Determine the (x, y) coordinate at the center of the cell enclosing the given text.  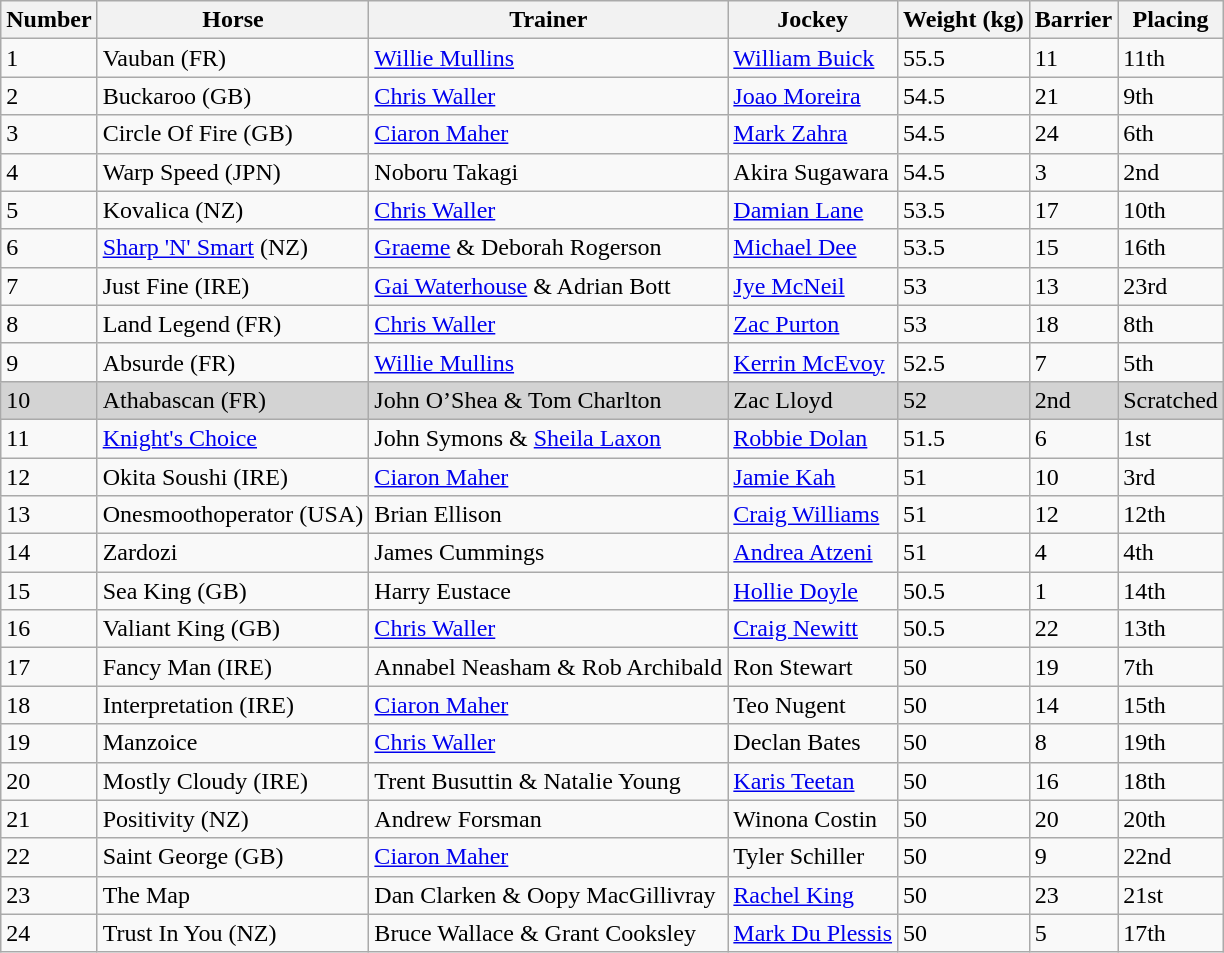
Manzoice (233, 743)
Damian Lane (813, 210)
21st (1171, 895)
Jockey (813, 20)
1st (1171, 438)
John O’Shea & Tom Charlton (548, 400)
Mostly Cloudy (IRE) (233, 781)
Robbie Dolan (813, 438)
Joao Moreira (813, 96)
51.5 (964, 438)
Trust In You (NZ) (233, 933)
Graeme & Deborah Rogerson (548, 248)
23rd (1171, 286)
19th (1171, 743)
22nd (1171, 857)
8th (1171, 324)
Michael Dee (813, 248)
13th (1171, 629)
Knight's Choice (233, 438)
Winona Costin (813, 819)
15th (1171, 705)
The Map (233, 895)
Jamie Kah (813, 477)
52 (964, 400)
Zardozi (233, 553)
Andrea Atzeni (813, 553)
Brian Ellison (548, 515)
4th (1171, 553)
Vauban (FR) (233, 58)
Onesmoothoperator (USA) (233, 515)
Scratched (1171, 400)
Number (49, 20)
55.5 (964, 58)
Kovalica (NZ) (233, 210)
Ron Stewart (813, 667)
Positivity (NZ) (233, 819)
Fancy Man (IRE) (233, 667)
9th (1171, 96)
Craig Williams (813, 515)
7th (1171, 667)
3rd (1171, 477)
Warp Speed (JPN) (233, 172)
Declan Bates (813, 743)
10th (1171, 210)
18th (1171, 781)
Tyler Schiller (813, 857)
Just Fine (IRE) (233, 286)
Harry Eustace (548, 591)
Karis Teetan (813, 781)
James Cummings (548, 553)
Buckaroo (GB) (233, 96)
Teo Nugent (813, 705)
Kerrin McEvoy (813, 362)
John Symons & Sheila Laxon (548, 438)
Zac Purton (813, 324)
2 (49, 96)
5th (1171, 362)
William Buick (813, 58)
Placing (1171, 20)
Bruce Wallace & Grant Cooksley (548, 933)
Dan Clarken & Oopy MacGillivray (548, 895)
6th (1171, 134)
Saint George (GB) (233, 857)
11th (1171, 58)
Noboru Takagi (548, 172)
Circle Of Fire (GB) (233, 134)
Jye McNeil (813, 286)
Horse (233, 20)
Okita Soushi (IRE) (233, 477)
Hollie Doyle (813, 591)
Trainer (548, 20)
Sea King (GB) (233, 591)
Weight (kg) (964, 20)
Absurde (FR) (233, 362)
Valiant King (GB) (233, 629)
Akira Sugawara (813, 172)
Mark Du Plessis (813, 933)
Gai Waterhouse & Adrian Bott (548, 286)
Barrier (1073, 20)
Zac Lloyd (813, 400)
20th (1171, 819)
14th (1171, 591)
Annabel Neasham & Rob Archibald (548, 667)
Trent Busuttin & Natalie Young (548, 781)
12th (1171, 515)
17th (1171, 933)
Craig Newitt (813, 629)
Mark Zahra (813, 134)
Sharp 'N' Smart (NZ) (233, 248)
Athabascan (FR) (233, 400)
Andrew Forsman (548, 819)
52.5 (964, 362)
16th (1171, 248)
Land Legend (FR) (233, 324)
Rachel King (813, 895)
Interpretation (IRE) (233, 705)
